Identify which cell holds the provided text, then report its (X, Y) central coordinate. 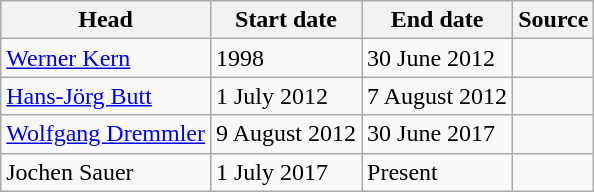
30 June 2017 (438, 134)
Head (106, 20)
Werner Kern (106, 58)
1 July 2012 (286, 96)
Start date (286, 20)
Present (438, 172)
9 August 2012 (286, 134)
Hans-Jörg Butt (106, 96)
7 August 2012 (438, 96)
End date (438, 20)
1998 (286, 58)
Wolfgang Dremmler (106, 134)
1 July 2017 (286, 172)
30 June 2012 (438, 58)
Jochen Sauer (106, 172)
Source (554, 20)
